Capture the cell that displays the provided text and extract its [x, y] central coordinate. 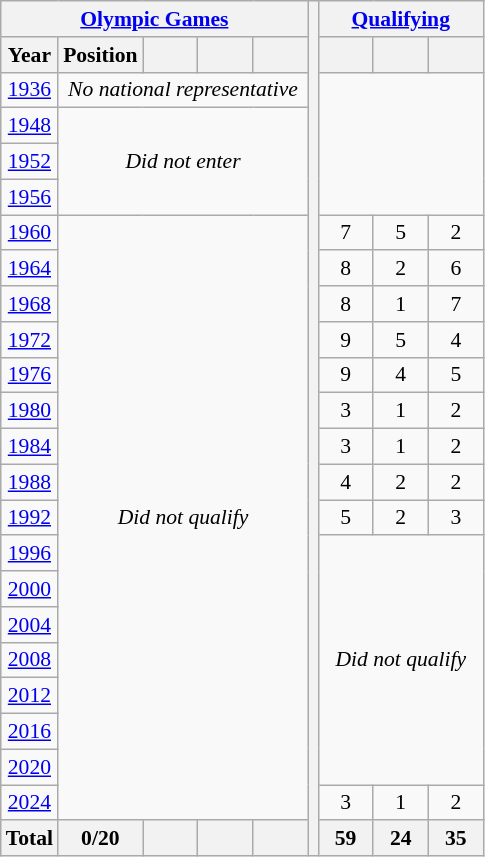
2024 [30, 803]
Olympic Games [154, 19]
1960 [30, 233]
1968 [30, 304]
Position [100, 55]
1952 [30, 162]
1988 [30, 482]
2004 [30, 625]
0/20 [100, 839]
35 [456, 839]
59 [346, 839]
1936 [30, 90]
2008 [30, 660]
24 [400, 839]
2012 [30, 696]
1984 [30, 447]
1956 [30, 197]
Qualifying [400, 19]
1948 [30, 126]
6 [456, 269]
2000 [30, 589]
1980 [30, 411]
Did not enter [183, 162]
1964 [30, 269]
1992 [30, 518]
1996 [30, 554]
No national representative [183, 90]
2016 [30, 732]
2020 [30, 767]
Year [30, 55]
Total [30, 839]
1972 [30, 340]
1976 [30, 375]
